Return (x, y) of the center of cell containing provided text 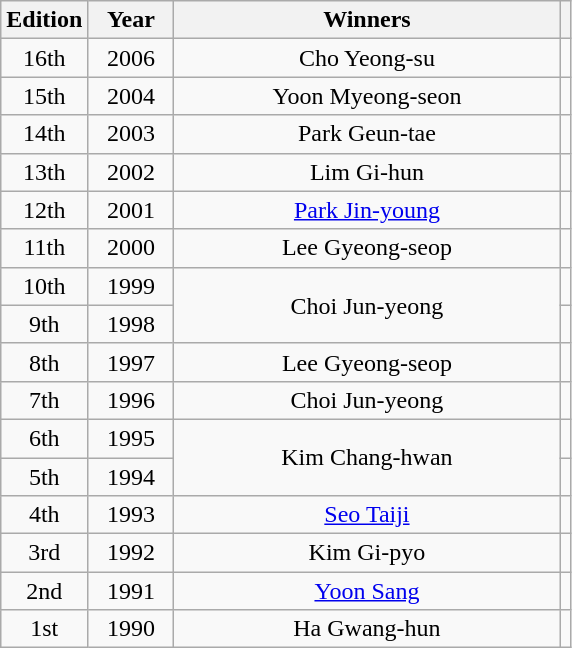
2000 (131, 248)
1990 (131, 629)
1991 (131, 591)
12th (44, 210)
2006 (131, 58)
Winners (367, 20)
2004 (131, 96)
15th (44, 96)
7th (44, 400)
1st (44, 629)
Park Geun-tae (367, 134)
Ha Gwang-hun (367, 629)
Edition (44, 20)
1993 (131, 515)
2001 (131, 210)
6th (44, 438)
1997 (131, 362)
10th (44, 286)
Kim Gi-pyo (367, 553)
Kim Chang-hwan (367, 457)
11th (44, 248)
5th (44, 477)
Park Jin-young (367, 210)
1995 (131, 438)
1998 (131, 324)
Lim Gi-hun (367, 172)
1999 (131, 286)
1996 (131, 400)
4th (44, 515)
Cho Yeong-su (367, 58)
1992 (131, 553)
14th (44, 134)
2002 (131, 172)
13th (44, 172)
8th (44, 362)
16th (44, 58)
Year (131, 20)
9th (44, 324)
2003 (131, 134)
2nd (44, 591)
1994 (131, 477)
Yoon Myeong-seon (367, 96)
Yoon Sang (367, 591)
Seo Taiji (367, 515)
3rd (44, 553)
